Search for the cell housing the specified text and yield its [X, Y] center coordinate. 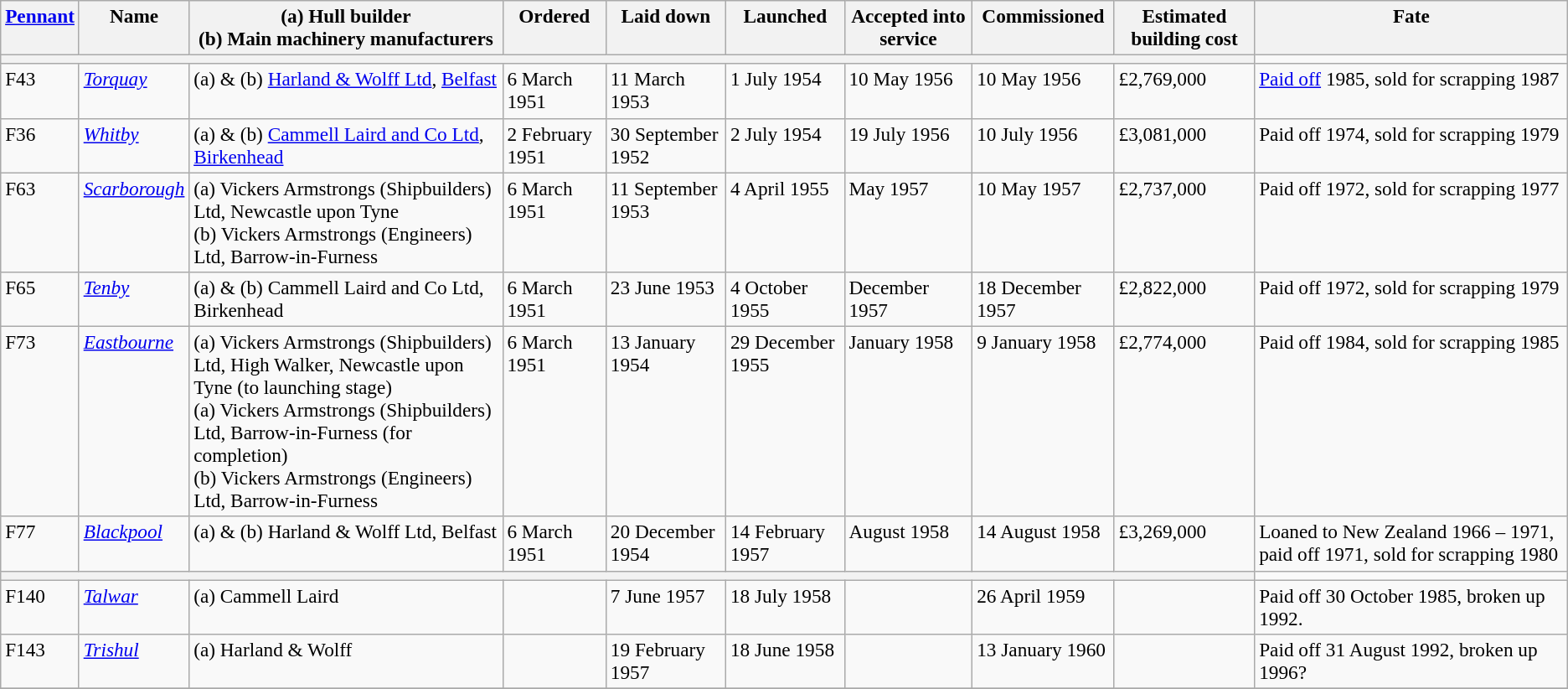
£2,769,000 [1184, 91]
Pennant [40, 27]
4 October 1955 [786, 298]
Blackpool [134, 543]
F65 [40, 298]
11 March 1953 [665, 91]
Paid off 30 October 1985, broken up 1992. [1411, 607]
Paid off 1972, sold for scrapping 1977 [1411, 221]
August 1958 [908, 543]
Paid off 1984, sold for scrapping 1985 [1411, 421]
Paid off 1985, sold for scrapping 1987 [1411, 91]
F77 [40, 543]
10 May 1957 [1044, 221]
26 April 1959 [1044, 607]
(a) Cammell Laird [346, 607]
20 December 1954 [665, 543]
F36 [40, 146]
Whitby [134, 146]
£2,737,000 [1184, 221]
£2,774,000 [1184, 421]
19 July 1956 [908, 146]
Paid off 1974, sold for scrapping 1979 [1411, 146]
F43 [40, 91]
18 June 1958 [786, 661]
Name [134, 27]
18 December 1957 [1044, 298]
Tenby [134, 298]
Accepted into service [908, 27]
Paid off 31 August 1992, broken up 1996? [1411, 661]
Trishul [134, 661]
2 July 1954 [786, 146]
14 February 1957 [786, 543]
Ordered [554, 27]
Torquay [134, 91]
May 1957 [908, 221]
£3,081,000 [1184, 146]
£3,269,000 [1184, 543]
10 July 1956 [1044, 146]
F73 [40, 421]
29 December 1955 [786, 421]
Commissioned [1044, 27]
23 June 1953 [665, 298]
2 February 1951 [554, 146]
Fate [1411, 27]
Estimated building cost [1184, 27]
9 January 1958 [1044, 421]
January 1958 [908, 421]
£2,822,000 [1184, 298]
Launched [786, 27]
14 August 1958 [1044, 543]
(a) Vickers Armstrongs (Shipbuilders) Ltd, Newcastle upon Tyne (b) Vickers Armstrongs (Engineers) Ltd, Barrow-in-Furness [346, 221]
19 February 1957 [665, 661]
Paid off 1972, sold for scrapping 1979 [1411, 298]
11 September 1953 [665, 221]
Eastbourne [134, 421]
(a) Hull builder(b) Main machinery manufacturers [346, 27]
F140 [40, 607]
13 January 1954 [665, 421]
(a) Harland & Wolff [346, 661]
30 September 1952 [665, 146]
Laid down [665, 27]
Talwar [134, 607]
18 July 1958 [786, 607]
7 June 1957 [665, 607]
13 January 1960 [1044, 661]
1 July 1954 [786, 91]
4 April 1955 [786, 221]
December 1957 [908, 298]
Scarborough [134, 221]
F143 [40, 661]
Loaned to New Zealand 1966 – 1971,paid off 1971, sold for scrapping 1980 [1411, 543]
F63 [40, 221]
